For the text-containing cell, return its midpoint in (X, Y) coordinate format. 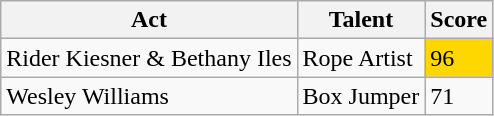
Rope Artist (361, 58)
96 (459, 58)
Talent (361, 20)
Act (149, 20)
Rider Kiesner & Bethany Iles (149, 58)
Wesley Williams (149, 96)
Box Jumper (361, 96)
Score (459, 20)
71 (459, 96)
